Identify which cell holds the provided text, then report its [X, Y] central coordinate. 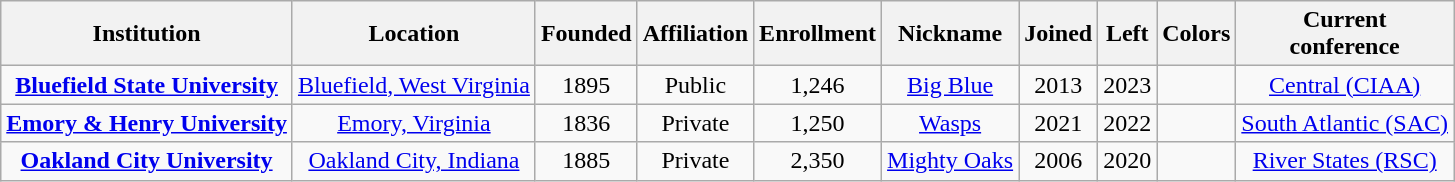
2022 [1128, 123]
Public [695, 85]
1895 [586, 85]
Nickname [950, 34]
Bluefield, West Virginia [414, 85]
Big Blue [950, 85]
Institution [147, 34]
Mighty Oaks [950, 161]
Central (CIAA) [1345, 85]
2021 [1058, 123]
Enrollment [818, 34]
Wasps [950, 123]
1885 [586, 161]
South Atlantic (SAC) [1345, 123]
Joined [1058, 34]
Location [414, 34]
Left [1128, 34]
1836 [586, 123]
2013 [1058, 85]
2020 [1128, 161]
Emory, Virginia [414, 123]
2,350 [818, 161]
2023 [1128, 85]
Affiliation [695, 34]
1,246 [818, 85]
Oakland City University [147, 161]
1,250 [818, 123]
Founded [586, 34]
River States (RSC) [1345, 161]
Colors [1196, 34]
Bluefield State University [147, 85]
2006 [1058, 161]
Currentconference [1345, 34]
Oakland City, Indiana [414, 161]
Emory & Henry University [147, 123]
